Scan for the cell matching the given text and deliver its (X, Y) coordinate at center. 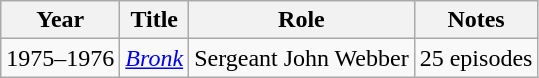
Year (60, 20)
Sergeant John Webber (302, 58)
1975–1976 (60, 58)
Bronk (154, 58)
25 episodes (476, 58)
Title (154, 20)
Notes (476, 20)
Role (302, 20)
